Determine the (x, y) coordinate at the center of the cell enclosing the given text.  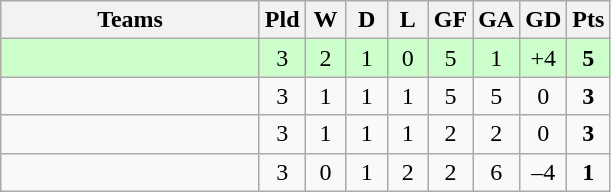
D (366, 20)
L (408, 20)
W (326, 20)
Pld (282, 20)
GA (496, 20)
GF (450, 20)
6 (496, 172)
Pts (588, 20)
–4 (544, 172)
Teams (130, 20)
+4 (544, 58)
GD (544, 20)
